From the cell containing the given text, extract its center point as (X, Y) coordinate. 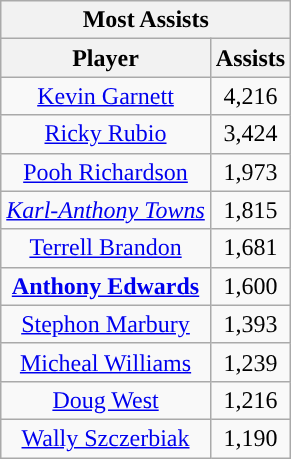
4,216 (250, 96)
Stephon Marbury (106, 324)
Anthony Edwards (106, 286)
1,239 (250, 362)
Karl-Anthony Towns (106, 210)
1,815 (250, 210)
Terrell Brandon (106, 248)
Doug West (106, 400)
Wally Szczerbiak (106, 438)
1,190 (250, 438)
Micheal Williams (106, 362)
1,681 (250, 248)
3,424 (250, 134)
Most Assists (146, 20)
Pooh Richardson (106, 172)
1,600 (250, 286)
Ricky Rubio (106, 134)
Assists (250, 58)
1,973 (250, 172)
1,216 (250, 400)
1,393 (250, 324)
Player (106, 58)
Kevin Garnett (106, 96)
